Extract the (x, y) coordinate from the center of the cell holding the provided text.  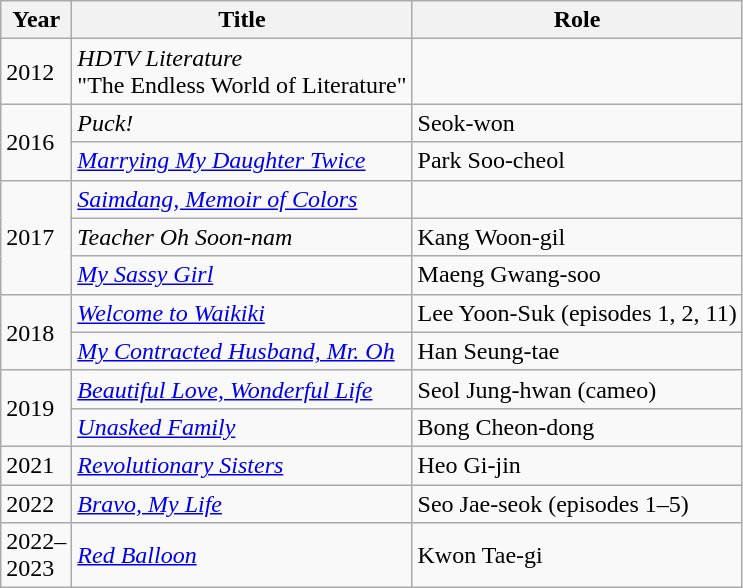
Role (577, 20)
Revolutionary Sisters (242, 465)
My Sassy Girl (242, 275)
Maeng Gwang-soo (577, 275)
2016 (36, 142)
2017 (36, 237)
2018 (36, 332)
Red Balloon (242, 556)
Saimdang, Memoir of Colors (242, 199)
Marrying My Daughter Twice (242, 161)
Bravo, My Life (242, 503)
Unasked Family (242, 427)
Kang Woon-gil (577, 237)
Han Seung-tae (577, 351)
Bong Cheon-dong (577, 427)
Title (242, 20)
My Contracted Husband, Mr. Oh (242, 351)
Seo Jae-seok (episodes 1–5) (577, 503)
Teacher Oh Soon-nam (242, 237)
Puck! (242, 123)
Park Soo-cheol (577, 161)
2022 (36, 503)
Kwon Tae-gi (577, 556)
Beautiful Love, Wonderful Life (242, 389)
2022–2023 (36, 556)
Lee Yoon-Suk (episodes 1, 2, 11) (577, 313)
2019 (36, 408)
HDTV Literature "The Endless World of Literature" (242, 72)
Welcome to Waikiki (242, 313)
2012 (36, 72)
Seok-won (577, 123)
Year (36, 20)
Heo Gi-jin (577, 465)
Seol Jung-hwan (cameo) (577, 389)
2021 (36, 465)
